Search for the cell housing the specified text and yield its [x, y] center coordinate. 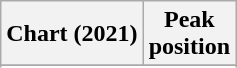
Peakposition [189, 34]
Chart (2021) [72, 34]
